Search for the cell housing the specified text and yield its [X, Y] center coordinate. 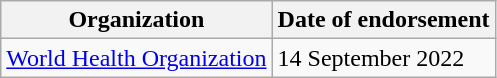
Organization [136, 20]
14 September 2022 [384, 58]
Date of endorsement [384, 20]
World Health Organization [136, 58]
